Scan for the cell matching the given text and deliver its (x, y) coordinate at center. 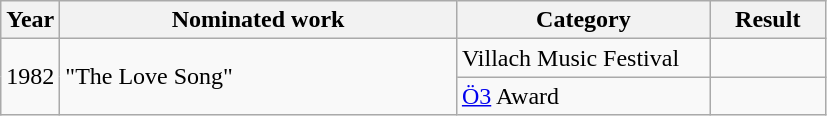
Villach Music Festival (583, 58)
1982 (30, 77)
"The Love Song" (258, 77)
Result (768, 20)
Ö3 Award (583, 96)
Category (583, 20)
Year (30, 20)
Nominated work (258, 20)
